Capture the cell that displays the provided text and extract its [X, Y] central coordinate. 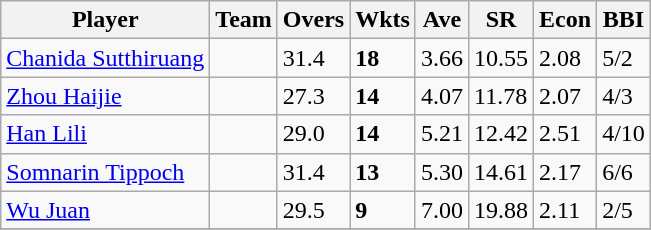
5.21 [442, 134]
5.30 [442, 172]
Han Lili [106, 134]
Wu Juan [106, 210]
7.00 [442, 210]
4/10 [624, 134]
18 [383, 58]
SR [500, 20]
9 [383, 210]
2.51 [566, 134]
Overs [313, 20]
Somnarin Tippoch [106, 172]
4/3 [624, 96]
19.88 [500, 210]
27.3 [313, 96]
4.07 [442, 96]
Chanida Sutthiruang [106, 58]
Econ [566, 20]
2.07 [566, 96]
2.08 [566, 58]
Wkts [383, 20]
12.42 [500, 134]
29.0 [313, 134]
Team [244, 20]
29.5 [313, 210]
11.78 [500, 96]
2/5 [624, 210]
5/2 [624, 58]
13 [383, 172]
Zhou Haijie [106, 96]
2.11 [566, 210]
6/6 [624, 172]
2.17 [566, 172]
Player [106, 20]
Ave [442, 20]
BBI [624, 20]
14.61 [500, 172]
3.66 [442, 58]
10.55 [500, 58]
